Pinpoint the cell where the given text exists, returning its (X, Y) midpoint coordinate. 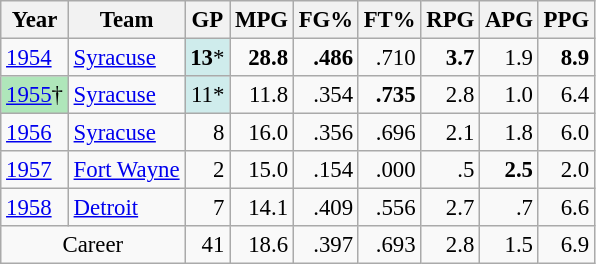
FG% (326, 20)
15.0 (262, 170)
.7 (510, 208)
.710 (390, 58)
1956 (35, 133)
8.9 (566, 58)
8 (208, 133)
.696 (390, 133)
Fort Wayne (126, 170)
.356 (326, 133)
1.0 (510, 95)
1957 (35, 170)
6.6 (566, 208)
Year (35, 20)
2.5 (510, 170)
3.7 (450, 58)
GP (208, 20)
.154 (326, 170)
MPG (262, 20)
2.1 (450, 133)
FT% (390, 20)
.5 (450, 170)
6.4 (566, 95)
2.0 (566, 170)
2.7 (450, 208)
Detroit (126, 208)
1958 (35, 208)
6.0 (566, 133)
1.5 (510, 245)
.354 (326, 95)
.409 (326, 208)
7 (208, 208)
.000 (390, 170)
16.0 (262, 133)
1.8 (510, 133)
14.1 (262, 208)
.486 (326, 58)
6.9 (566, 245)
1954 (35, 58)
11* (208, 95)
1955† (35, 95)
Team (126, 20)
APG (510, 20)
1.9 (510, 58)
PPG (566, 20)
RPG (450, 20)
.556 (390, 208)
13* (208, 58)
.735 (390, 95)
18.6 (262, 245)
11.8 (262, 95)
Career (93, 245)
.397 (326, 245)
28.8 (262, 58)
41 (208, 245)
.693 (390, 245)
2 (208, 170)
